Find where the given text appears and provide that cell's center as [X, Y] coordinate. 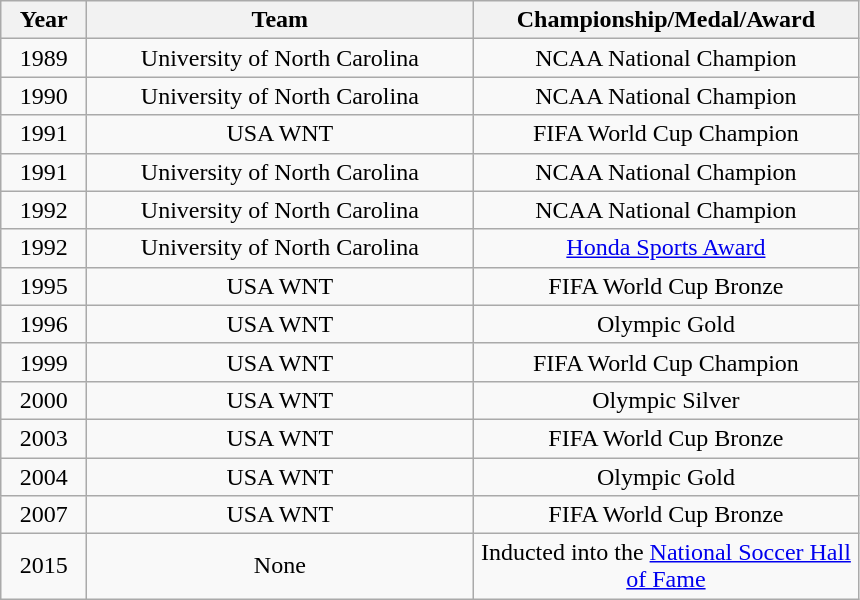
Year [44, 20]
1990 [44, 96]
1996 [44, 324]
2000 [44, 400]
2007 [44, 515]
Olympic Silver [666, 400]
None [280, 566]
Championship/Medal/Award [666, 20]
2003 [44, 438]
2015 [44, 566]
1989 [44, 58]
Honda Sports Award [666, 248]
1995 [44, 286]
Team [280, 20]
Inducted into the National Soccer Hall of Fame [666, 566]
1999 [44, 362]
2004 [44, 477]
